Return [X, Y] of the center of cell containing provided text 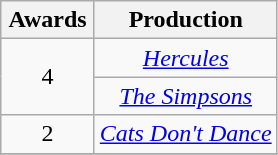
Awards [48, 20]
The Simpsons [186, 96]
Cats Don't Dance [186, 134]
Hercules [186, 58]
4 [48, 77]
Production [186, 20]
2 [48, 134]
